From the cell containing the given text, extract its center point as [x, y] coordinate. 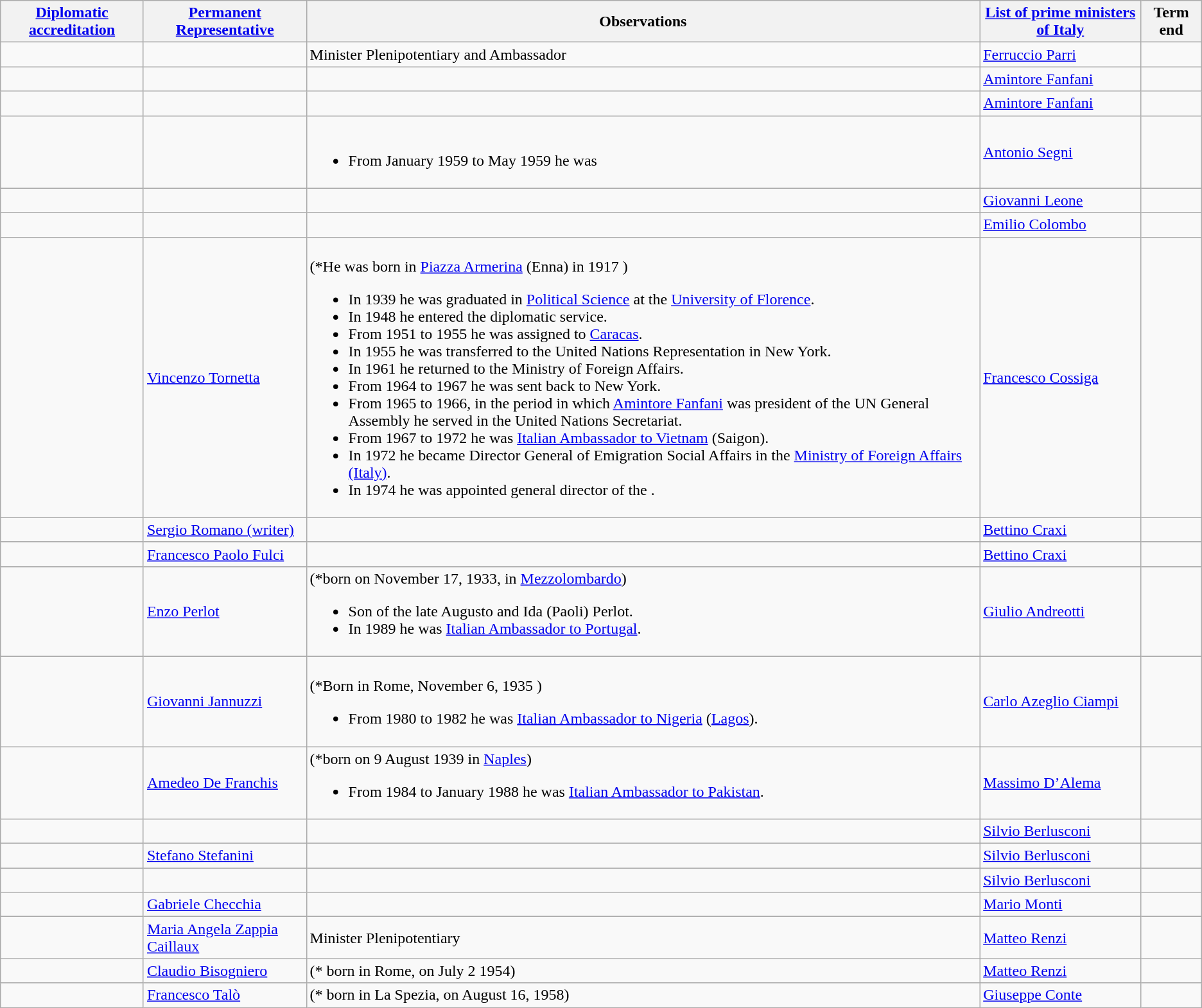
Permanent Representative [225, 22]
Giuseppe Conte [1061, 995]
Francesco Paolo Fulci [225, 554]
Francesco Cossiga [1061, 378]
Minister Plenipotentiary [643, 937]
Claudio Bisogniero [225, 971]
Term end [1171, 22]
Maria Angela Zappia Caillaux [225, 937]
Minister Plenipotentiary and Ambassador [643, 55]
Sergio Romano (writer) [225, 530]
Amedeo De Franchis [225, 782]
(*Born in Rome, November 6, 1935 )From 1980 to 1982 he was Italian Ambassador to Nigeria (Lagos). [643, 701]
Carlo Azeglio Ciampi [1061, 701]
Mario Monti [1061, 905]
Giovanni Jannuzzi [225, 701]
Emilio Colombo [1061, 225]
Giulio Andreotti [1061, 611]
Francesco Talò [225, 995]
Enzo Perlot [225, 611]
(* born in Rome, on July 2 1954) [643, 971]
Giovanni Leone [1061, 200]
Diplomatic accreditation [72, 22]
Antonio Segni [1061, 152]
(*born on November 17, 1933, in Mezzolombardo)Son of the late Augusto and Ida (Paoli) Perlot.In 1989 he was Italian Ambassador to Portugal. [643, 611]
Gabriele Checchia [225, 905]
Massimo D’Alema [1061, 782]
(*born on 9 August 1939 in Naples)From 1984 to January 1988 he was Italian Ambassador to Pakistan. [643, 782]
From January 1959 to May 1959 he was [643, 152]
(* born in La Spezia, on August 16, 1958) [643, 995]
Observations [643, 22]
Vincenzo Tornetta [225, 378]
Ferruccio Parri [1061, 55]
Stefano Stefanini [225, 856]
List of prime ministers of Italy [1061, 22]
